From the cell containing the given text, extract its center point as [X, Y] coordinate. 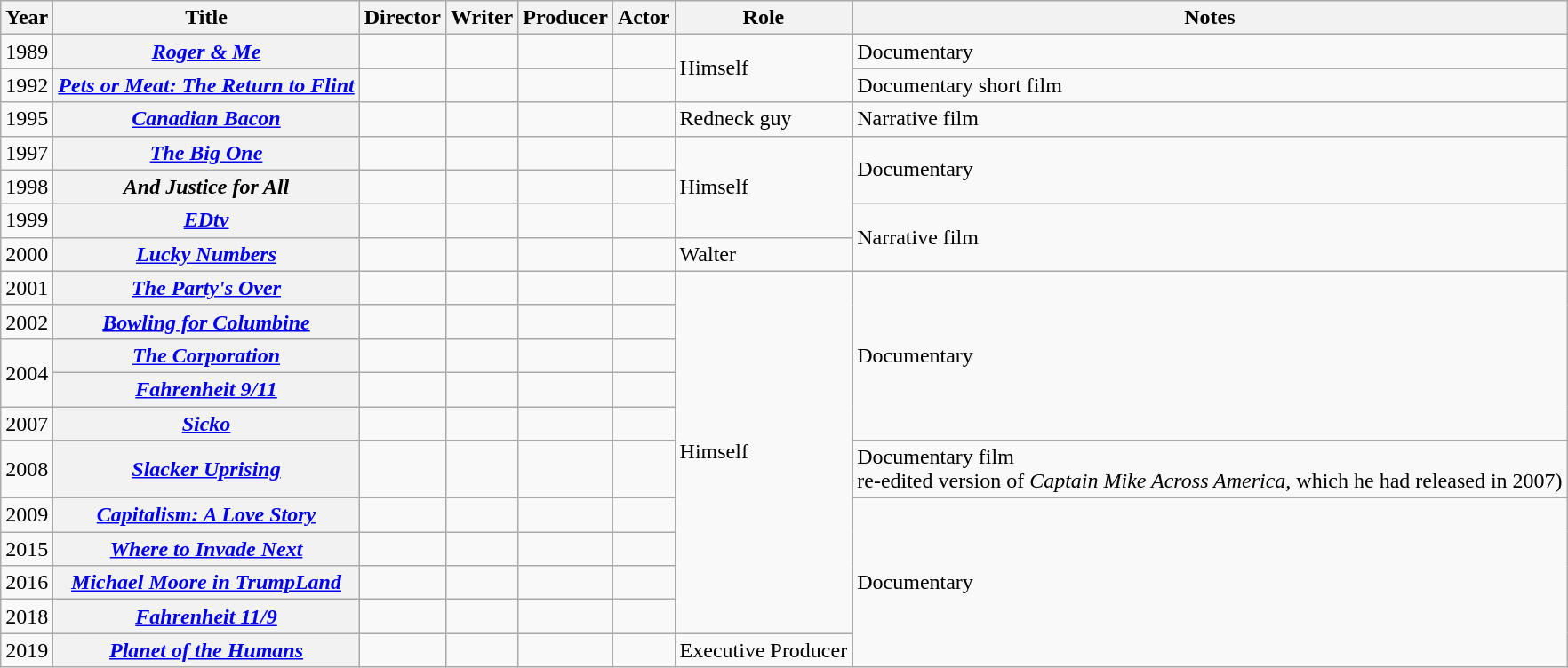
2016 [27, 583]
Fahrenheit 11/9 [206, 616]
1989 [27, 52]
Lucky Numbers [206, 254]
Sicko [206, 424]
And Justice for All [206, 187]
Title [206, 18]
Documentary filmre-edited version of Captain Mike Across America, which he had released in 2007) [1210, 469]
2000 [27, 254]
2002 [27, 322]
Capitalism: A Love Story [206, 515]
Producer [565, 18]
1992 [27, 85]
Writer [482, 18]
The Party's Over [206, 288]
1995 [27, 119]
2008 [27, 469]
Canadian Bacon [206, 119]
Redneck guy [764, 119]
EDtv [206, 220]
Bowling for Columbine [206, 322]
Documentary short film [1210, 85]
2007 [27, 424]
1997 [27, 153]
2019 [27, 650]
2015 [27, 549]
Executive Producer [764, 650]
Where to Invade Next [206, 549]
Walter [764, 254]
Roger & Me [206, 52]
1998 [27, 187]
Fahrenheit 9/11 [206, 389]
The Big One [206, 153]
2009 [27, 515]
2004 [27, 372]
Planet of the Humans [206, 650]
Michael Moore in TrumpLand [206, 583]
Year [27, 18]
Role [764, 18]
Notes [1210, 18]
Actor [644, 18]
Pets or Meat: The Return to Flint [206, 85]
Director [402, 18]
1999 [27, 220]
2001 [27, 288]
The Corporation [206, 355]
2018 [27, 616]
Slacker Uprising [206, 469]
